Return [X, Y] of the center of cell containing provided text 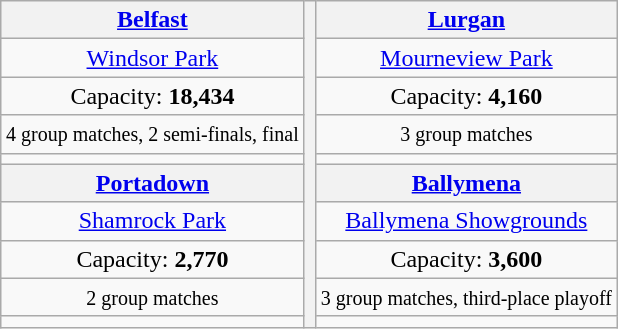
Capacity: 4,160 [466, 96]
3 group matches [466, 134]
Ballymena [466, 183]
Capacity: 2,770 [153, 259]
Belfast [153, 20]
Capacity: 3,600 [466, 259]
3 group matches, third-place playoff [466, 297]
4 group matches, 2 semi-finals, final [153, 134]
Shamrock Park [153, 221]
Mourneview Park [466, 58]
Capacity: 18,434 [153, 96]
Portadown [153, 183]
2 group matches [153, 297]
Windsor Park [153, 58]
Ballymena Showgrounds [466, 221]
Lurgan [466, 20]
